Search for the cell housing the specified text and yield its [x, y] center coordinate. 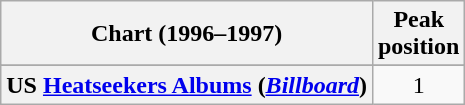
Chart (1996–1997) [187, 34]
US Heatseekers Albums (Billboard) [187, 85]
1 [418, 85]
Peakposition [418, 34]
